Find where the given text appears and provide that cell's center as [x, y] coordinate. 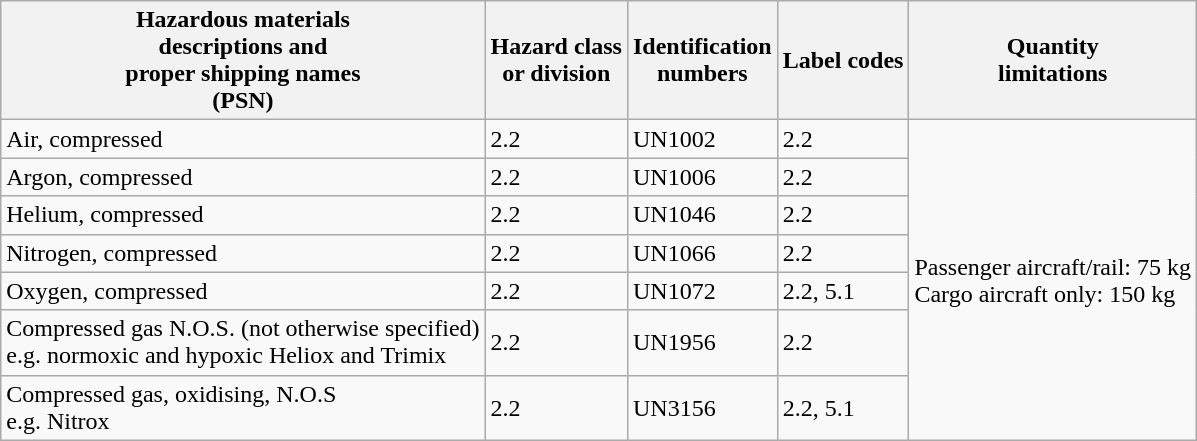
UN1046 [702, 215]
Hazard class or division [556, 60]
Label codes [843, 60]
Compressed gas, oxidising, N.O.S e.g. Nitrox [243, 408]
Compressed gas N.O.S. (not otherwise specified) e.g. normoxic and hypoxic Heliox and Trimix [243, 342]
Quantity limitations [1053, 60]
UN1002 [702, 139]
UN1072 [702, 291]
Argon, compressed [243, 177]
Identification numbers [702, 60]
UN3156 [702, 408]
Air, compressed [243, 139]
Oxygen, compressed [243, 291]
Hazardous materials descriptions and proper shipping names (PSN) [243, 60]
UN1956 [702, 342]
Passenger aircraft/rail: 75 kg Cargo aircraft only: 150 kg [1053, 280]
UN1066 [702, 253]
Nitrogen, compressed [243, 253]
UN1006 [702, 177]
Helium, compressed [243, 215]
